Pinpoint the cell where the given text exists, returning its (x, y) midpoint coordinate. 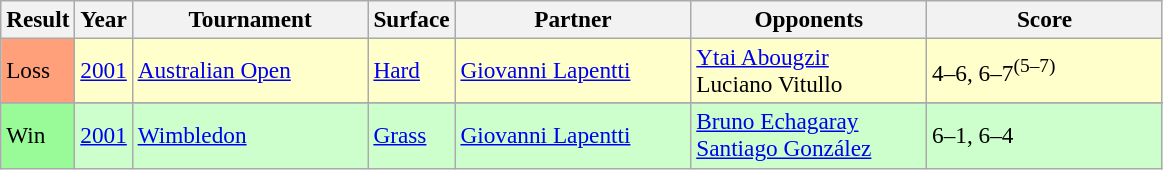
Grass (412, 136)
Year (104, 19)
Opponents (809, 19)
Wimbledon (250, 136)
Loss (38, 70)
4–6, 6–7(5–7) (1045, 70)
Partner (573, 19)
6–1, 6–4 (1045, 136)
Bruno Echagaray Santiago González (809, 136)
Hard (412, 70)
Ytai Abougzir Luciano Vitullo (809, 70)
Australian Open (250, 70)
Tournament (250, 19)
Win (38, 136)
Surface (412, 19)
Result (38, 19)
Score (1045, 19)
